Output the [x, y] coordinate of the center of the cell containing the given text.  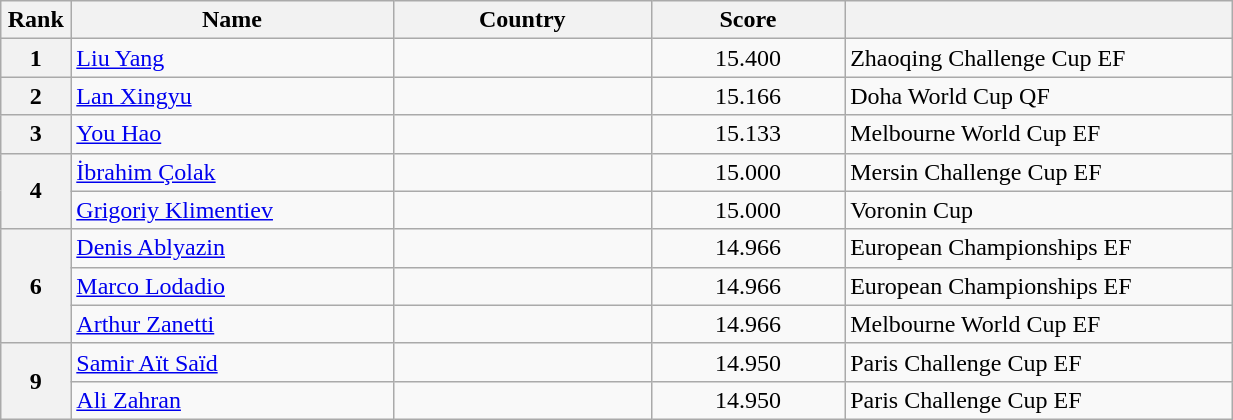
Samir Aït Saïd [232, 362]
Liu Yang [232, 58]
Arthur Zanetti [232, 324]
Mersin Challenge Cup EF [1038, 172]
2 [36, 96]
Rank [36, 20]
15.400 [748, 58]
Marco Lodadio [232, 286]
3 [36, 134]
1 [36, 58]
Denis Ablyazin [232, 248]
Name [232, 20]
Voronin Cup [1038, 210]
15.166 [748, 96]
Country [522, 20]
You Hao [232, 134]
Lan Xingyu [232, 96]
6 [36, 286]
9 [36, 381]
Ali Zahran [232, 400]
İbrahim Çolak [232, 172]
Doha World Cup QF [1038, 96]
4 [36, 191]
Grigoriy Klimentiev [232, 210]
Zhaoqing Challenge Cup EF [1038, 58]
Score [748, 20]
15.133 [748, 134]
